Return the (X, Y) coordinate for the center point of the cell that contains the specified text.  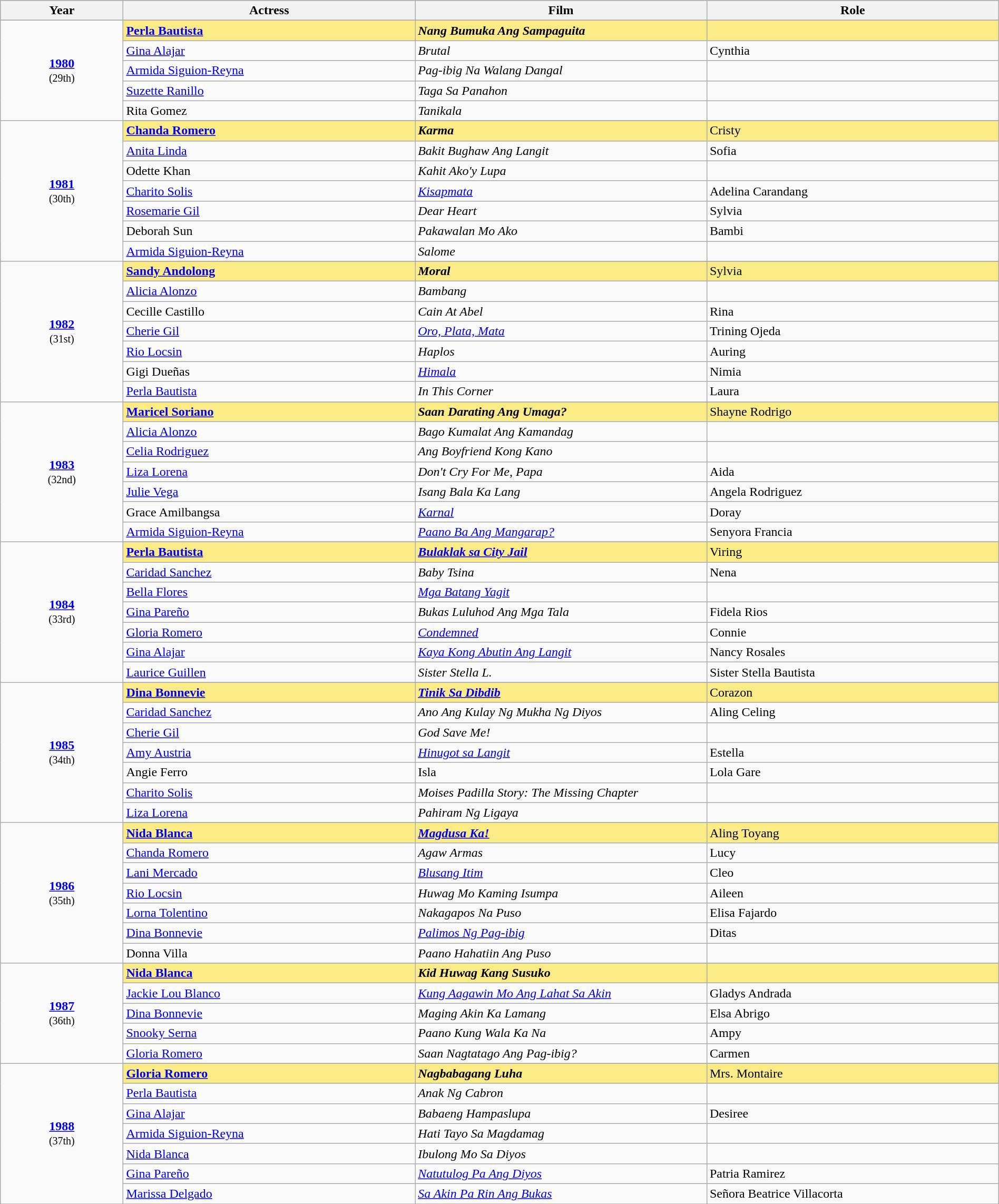
Maging Akin Ka Lamang (561, 1013)
Cecille Castillo (269, 311)
Ang Boyfriend Kong Kano (561, 452)
Patria Ramirez (853, 1173)
Actress (269, 11)
1981(30th) (62, 191)
Aling Celing (853, 712)
Maricel Soriano (269, 412)
Gladys Andrada (853, 993)
Bukas Luluhod Ang Mga Tala (561, 612)
Film (561, 11)
God Save Me! (561, 732)
1982(31st) (62, 331)
Bakit Bughaw Ang Langit (561, 151)
Hati Tayo Sa Magdamag (561, 1133)
Sa Akin Pa Rin Ang Bukas (561, 1193)
Paano Kung Wala Ka Na (561, 1033)
Laura (853, 391)
Haplos (561, 351)
Angie Ferro (269, 772)
Palimos Ng Pag-ibig (561, 933)
Nena (853, 572)
Don't Cry For Me, Papa (561, 472)
1985(34th) (62, 752)
Nimia (853, 371)
Rosemarie Gil (269, 211)
Karma (561, 131)
1987(36th) (62, 1013)
Kahit Ako'y Lupa (561, 171)
Moral (561, 271)
1983(32nd) (62, 472)
Himala (561, 371)
Aling Toyang (853, 833)
Odette Khan (269, 171)
Dear Heart (561, 211)
Amy Austria (269, 752)
Anita Linda (269, 151)
Aida (853, 472)
Fidela Rios (853, 612)
Lani Mercado (269, 873)
Sister Stella Bautista (853, 672)
Senyora Francia (853, 532)
Nancy Rosales (853, 652)
Doray (853, 512)
Jackie Lou Blanco (269, 993)
Role (853, 11)
Cain At Abel (561, 311)
Brutal (561, 51)
1984(33rd) (62, 612)
Cleo (853, 873)
Nang Bumuka Ang Sampaguita (561, 31)
Mrs. Montaire (853, 1073)
Nakagapos Na Puso (561, 913)
Huwag Mo Kaming Isumpa (561, 893)
Rina (853, 311)
Hinugot sa Langit (561, 752)
Paano Ba Ang Mangarap? (561, 532)
Paano Hahatiin Ang Puso (561, 953)
Bambang (561, 291)
Magdusa Ka! (561, 833)
Trining Ojeda (853, 331)
Elisa Fajardo (853, 913)
Sandy Andolong (269, 271)
Bulaklak sa City Jail (561, 552)
Isla (561, 772)
Sister Stella L. (561, 672)
Ibulong Mo Sa Diyos (561, 1153)
Kung Aagawin Mo Ang Lahat Sa Akin (561, 993)
Deborah Sun (269, 231)
Nagbabagang Luha (561, 1073)
Pag-ibig Na Walang Dangal (561, 71)
Elsa Abrigo (853, 1013)
Lola Gare (853, 772)
Suzette Ranillo (269, 91)
Tanikala (561, 111)
Mga Batang Yagit (561, 592)
Cristy (853, 131)
Lorna Tolentino (269, 913)
Celia Rodriguez (269, 452)
Laurice Guillen (269, 672)
1988(37th) (62, 1133)
Babaeng Hampaslupa (561, 1113)
Moises Padilla Story: The Missing Chapter (561, 792)
Adelina Carandang (853, 191)
Karnal (561, 512)
Lucy (853, 853)
Saan Nagtatago Ang Pag-ibig? (561, 1053)
Shayne Rodrigo (853, 412)
Anak Ng Cabron (561, 1093)
Auring (853, 351)
Isang Bala Ka Lang (561, 492)
Blusang Itim (561, 873)
1986(35th) (62, 893)
Agaw Armas (561, 853)
Kisapmata (561, 191)
Pakawalan Mo Ako (561, 231)
Desiree (853, 1113)
Tinik Sa Dibdib (561, 692)
Angela Rodriguez (853, 492)
Cynthia (853, 51)
Aileen (853, 893)
Salome (561, 251)
Kid Huwag Kang Susuko (561, 973)
Bella Flores (269, 592)
Ampy (853, 1033)
Bambi (853, 231)
Oro, Plata, Mata (561, 331)
Condemned (561, 632)
Ditas (853, 933)
Rita Gomez (269, 111)
Natutulog Pa Ang Diyos (561, 1173)
Grace Amilbangsa (269, 512)
Saan Darating Ang Umaga? (561, 412)
Corazon (853, 692)
Bago Kumalat Ang Kamandag (561, 432)
Julie Vega (269, 492)
Carmen (853, 1053)
Snooky Serna (269, 1033)
Viring (853, 552)
Taga Sa Panahon (561, 91)
Kaya Kong Abutin Ang Langit (561, 652)
Gigi Dueñas (269, 371)
Baby Tsina (561, 572)
Ano Ang Kulay Ng Mukha Ng Diyos (561, 712)
Sofia (853, 151)
Year (62, 11)
1980(29th) (62, 71)
In This Corner (561, 391)
Pahiram Ng Ligaya (561, 813)
Marissa Delgado (269, 1193)
Señora Beatrice Villacorta (853, 1193)
Estella (853, 752)
Connie (853, 632)
Donna Villa (269, 953)
